Locate the cell with the specified text and output its (x, y) center coordinate. 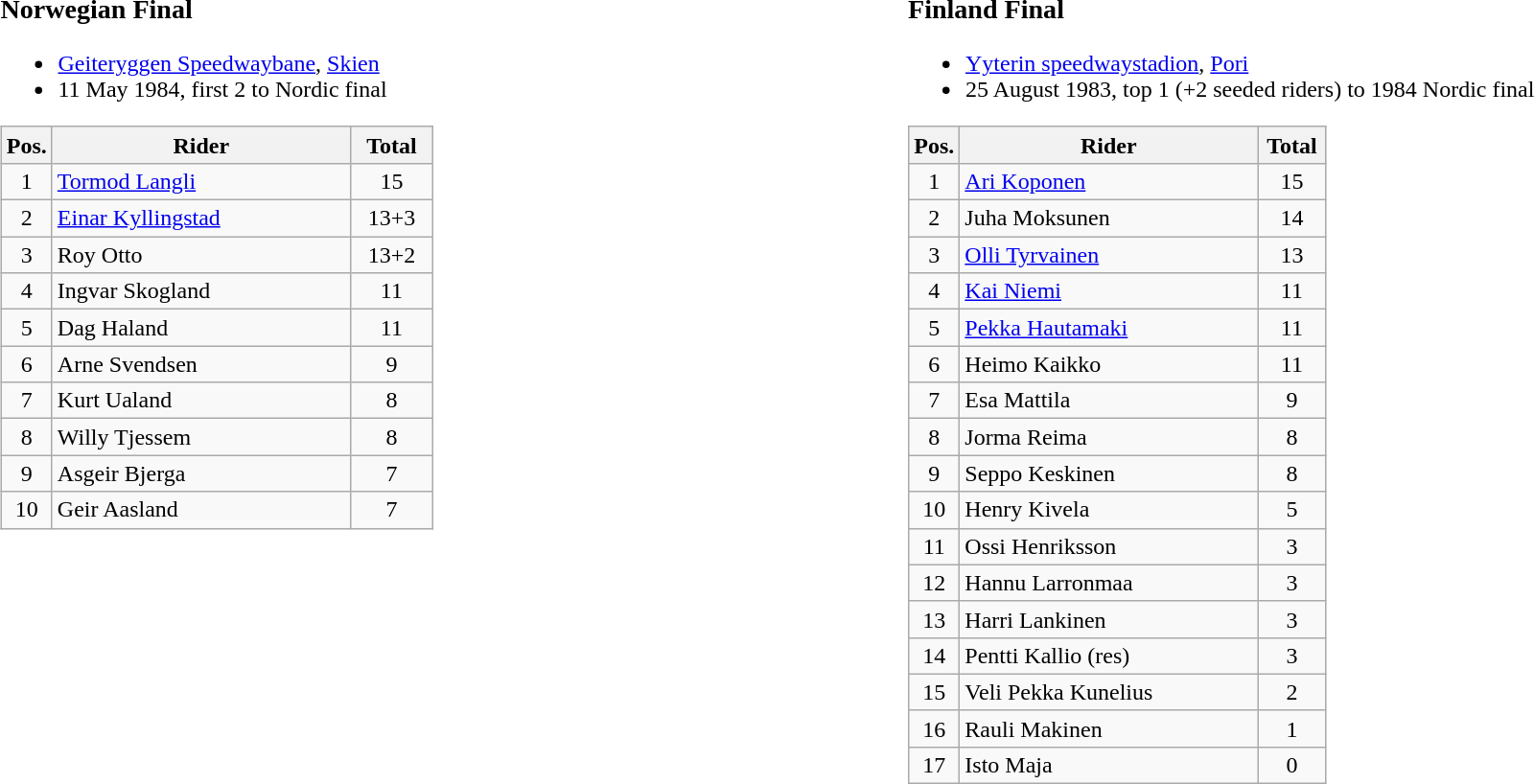
Asgeir Bjerga (201, 473)
Hannu Larronmaa (1108, 583)
16 (934, 728)
Ossi Henriksson (1108, 546)
Pentti Kallio (res) (1108, 656)
Harri Lankinen (1108, 619)
Juha Moksunen (1108, 219)
Pekka Hautamaki (1108, 328)
Seppo Keskinen (1108, 473)
Ingvar Skogland (201, 291)
Dag Haland (201, 328)
Roy Otto (201, 255)
13+2 (391, 255)
Rauli Makinen (1108, 728)
Kurt Ualand (201, 401)
Olli Tyrvainen (1108, 255)
Isto Maja (1108, 765)
Arne Svendsen (201, 364)
Geir Aasland (201, 510)
13+3 (391, 219)
Kai Niemi (1108, 291)
0 (1292, 765)
Tormod Langli (201, 181)
Jorma Reima (1108, 437)
Einar Kyllingstad (201, 219)
17 (934, 765)
Veli Pekka Kunelius (1108, 692)
Esa Mattila (1108, 401)
Ari Koponen (1108, 181)
Henry Kivela (1108, 510)
Heimo Kaikko (1108, 364)
Willy Tjessem (201, 437)
12 (934, 583)
